Locate the cell with the specified text and output its [X, Y] center coordinate. 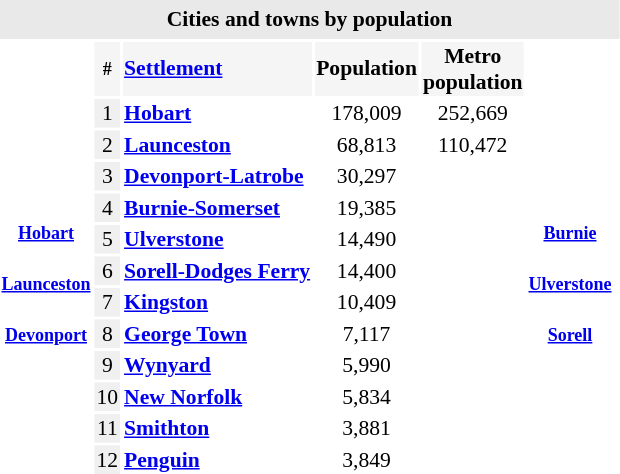
3,849 [367, 459]
11 [108, 427]
7,117 [367, 333]
2 [108, 144]
New Norfolk [218, 396]
14,490 [367, 238]
George Town [218, 333]
Kingston [218, 301]
Smithton [218, 427]
68,813 [367, 144]
Burnie Ulverstone Sorell [570, 257]
9 [108, 364]
5 [108, 238]
Settlement [218, 68]
# [108, 68]
Population [367, 68]
110,472 [472, 144]
Wynyard [218, 364]
252,669 [472, 112]
4 [108, 207]
Devonport-Latrobe [218, 175]
Hobart Launceston Devonport [46, 257]
Sorell-Dodges Ferry [218, 270]
6 [108, 270]
5,834 [367, 396]
5,990 [367, 364]
8 [108, 333]
3,881 [367, 427]
Burnie-Somerset [218, 207]
Ulverstone [218, 238]
178,009 [367, 112]
Metro population [472, 68]
14,400 [367, 270]
10,409 [367, 301]
Cities and towns by population [310, 19]
12 [108, 459]
19,385 [367, 207]
Hobart [218, 112]
Launceston [218, 144]
3 [108, 175]
10 [108, 396]
30,297 [367, 175]
1 [108, 112]
7 [108, 301]
Penguin [218, 459]
